Identify which cell holds the provided text, then report its [x, y] central coordinate. 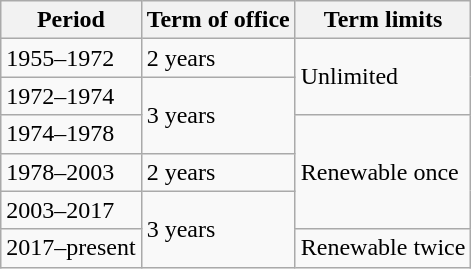
1972–1974 [71, 96]
1955–1972 [71, 58]
Unlimited [383, 77]
Renewable twice [383, 248]
1978–2003 [71, 172]
Period [71, 20]
Renewable once [383, 172]
Term limits [383, 20]
2017–present [71, 248]
1974–1978 [71, 134]
Term of office [218, 20]
2003–2017 [71, 210]
